Find where the given text appears and provide that cell's center as (X, Y) coordinate. 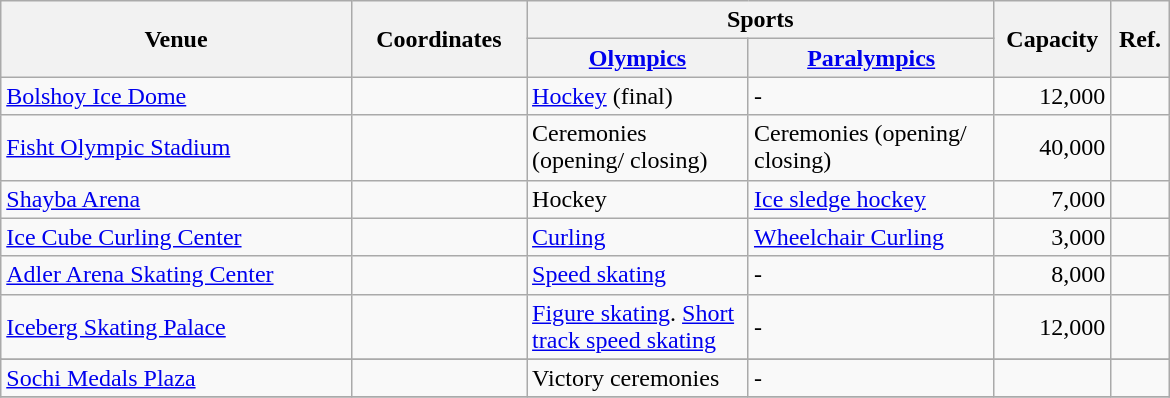
Ice Cube Curling Center (176, 237)
40,000 (1052, 148)
Ref. (1140, 39)
Ice sledge hockey (870, 199)
Venue (176, 39)
Bolshoy Ice Dome (176, 96)
Coordinates (438, 39)
Capacity (1052, 39)
Fisht Olympic Stadium (176, 148)
Sochi Medals Plaza (176, 378)
Olympics (638, 58)
Hockey (638, 199)
8,000 (1052, 275)
3,000 (1052, 237)
Hockey (final) (638, 96)
Speed skating (638, 275)
Iceberg Skating Palace (176, 326)
Paralympics (870, 58)
7,000 (1052, 199)
Sports (760, 20)
Adler Arena Skating Center (176, 275)
Figure skating. Short track speed skating (638, 326)
Victory ceremonies (638, 378)
Wheelchair Curling (870, 237)
Shayba Arena (176, 199)
Curling (638, 237)
